Scan for the cell matching the given text and deliver its (x, y) coordinate at center. 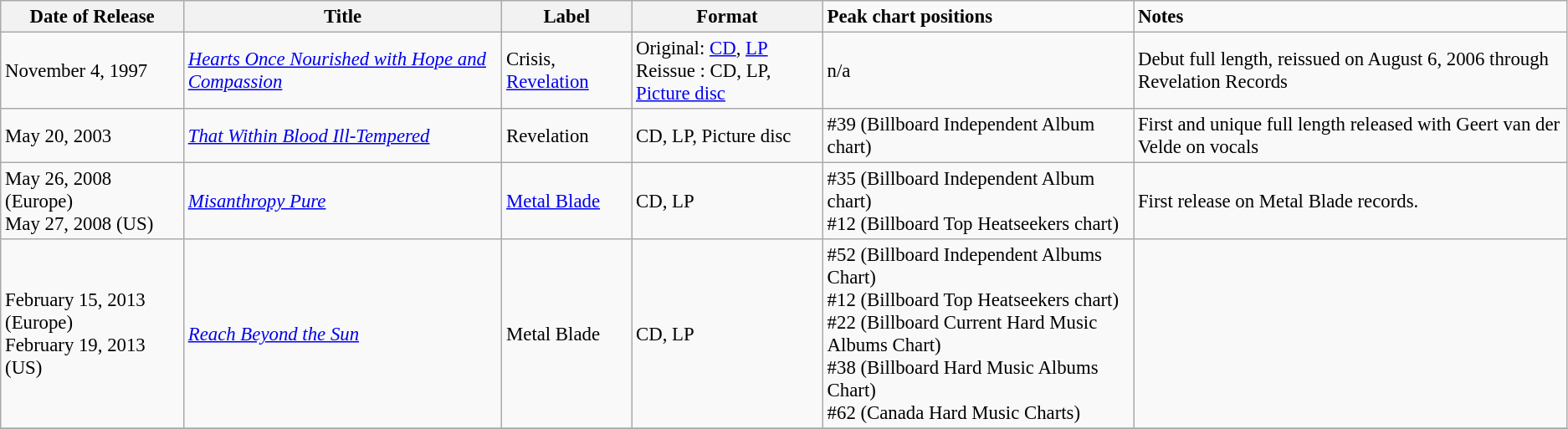
Peak chart positions (977, 17)
#39 (Billboard Independent Album chart) (977, 135)
Hearts Once Nourished with Hope and Compassion (342, 71)
November 4, 1997 (92, 71)
Revelation (567, 135)
Title (342, 17)
Debut full length, reissued on August 6, 2006 through Revelation Records (1350, 71)
CD, LP, Picture disc (728, 135)
That Within Blood Ill-Tempered (342, 135)
n/a (977, 71)
Notes (1350, 17)
First and unique full length released with Geert van der Velde on vocals (1350, 135)
First release on Metal Blade records. (1350, 202)
#35 (Billboard Independent Album chart)#12 (Billboard Top Heatseekers chart) (977, 202)
Format (728, 17)
Original: CD, LP Reissue : CD, LP, Picture disc (728, 71)
Label (567, 17)
May 26, 2008 (Europe)May 27, 2008 (US) (92, 202)
May 20, 2003 (92, 135)
Date of Release (92, 17)
Misanthropy Pure (342, 202)
February 15, 2013 (Europe)February 19, 2013 (US) (92, 335)
Crisis, Revelation (567, 71)
Reach Beyond the Sun (342, 335)
